Search for the cell housing the specified text and yield its (x, y) center coordinate. 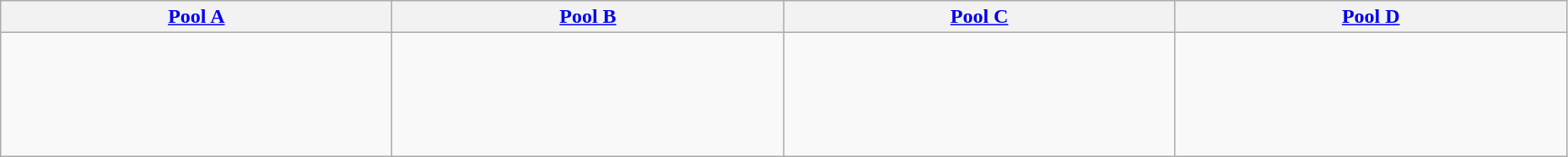
Pool C (979, 17)
Pool D (1371, 17)
Pool A (197, 17)
Pool B (588, 17)
